Determine the [x, y] coordinate at the center of the cell enclosing the given text.  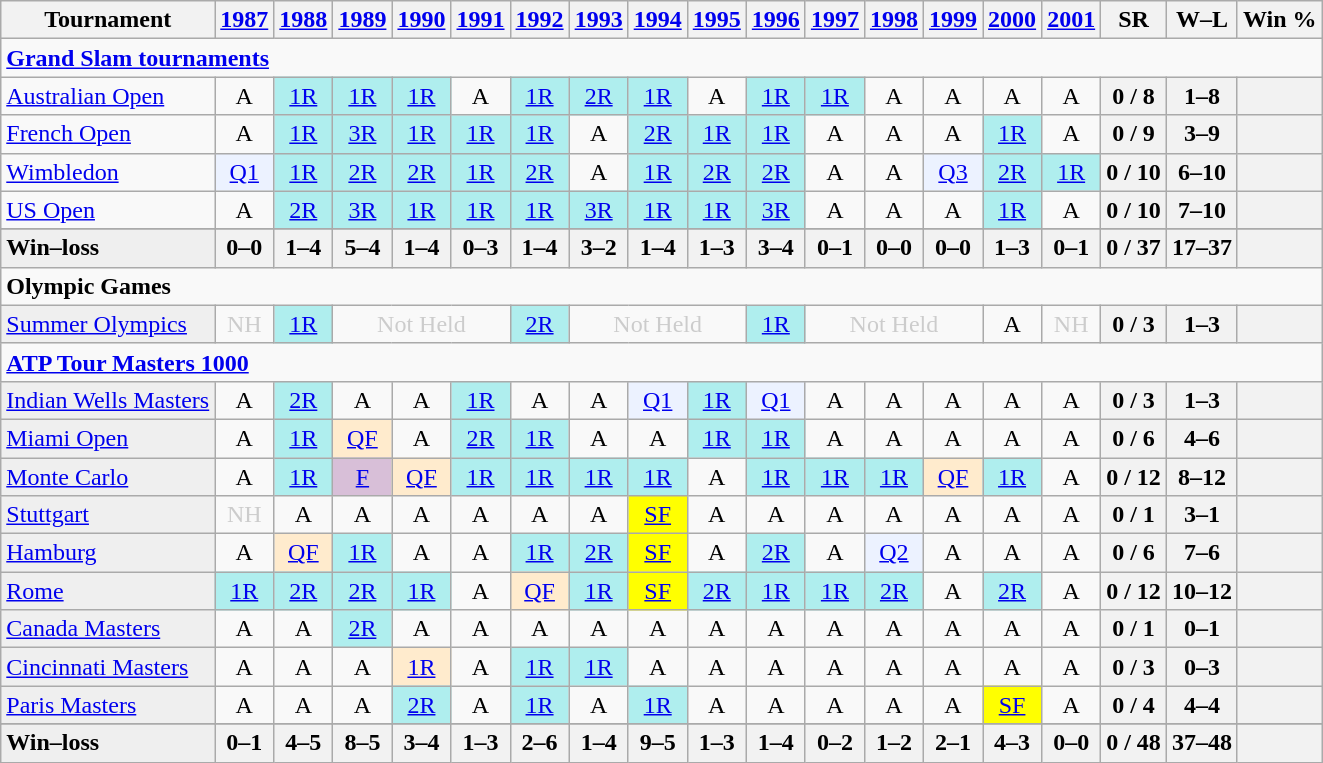
Rome [108, 591]
1992 [540, 20]
Monte Carlo [108, 477]
1996 [776, 20]
2000 [1012, 20]
1993 [598, 20]
0 / 37 [1134, 248]
Grand Slam tournaments [662, 58]
Cincinnati Masters [108, 667]
8–5 [362, 743]
Canada Masters [108, 629]
Q3 [952, 172]
4–3 [1012, 743]
Paris Masters [108, 705]
Wimbledon [108, 172]
1997 [834, 20]
F [362, 477]
0–2 [834, 743]
5–4 [362, 248]
17–37 [1202, 248]
2–1 [952, 743]
1994 [658, 20]
3–9 [1202, 134]
Summer Olympics [108, 324]
Indian Wells Masters [108, 400]
4–5 [304, 743]
Win % [1280, 20]
9–5 [658, 743]
10–12 [1202, 591]
0 / 48 [1134, 743]
3–1 [1202, 515]
1–2 [894, 743]
1–8 [1202, 96]
37–48 [1202, 743]
Hamburg [108, 553]
French Open [108, 134]
1998 [894, 20]
1999 [952, 20]
0 / 9 [1134, 134]
6–10 [1202, 172]
2–6 [540, 743]
4–6 [1202, 438]
Tournament [108, 20]
Q2 [894, 553]
1995 [716, 20]
Miami Open [108, 438]
0 / 4 [1134, 705]
W–L [1202, 20]
1987 [244, 20]
4–4 [1202, 705]
SR [1134, 20]
1990 [422, 20]
Australian Open [108, 96]
3–2 [598, 248]
8–12 [1202, 477]
7–10 [1202, 210]
Stuttgart [108, 515]
7–6 [1202, 553]
1989 [362, 20]
ATP Tour Masters 1000 [662, 362]
Olympic Games [662, 286]
1988 [304, 20]
US Open [108, 210]
0 / 8 [1134, 96]
1991 [480, 20]
2001 [1072, 20]
